Determine the (x, y) coordinate at the center of the cell enclosing the given text.  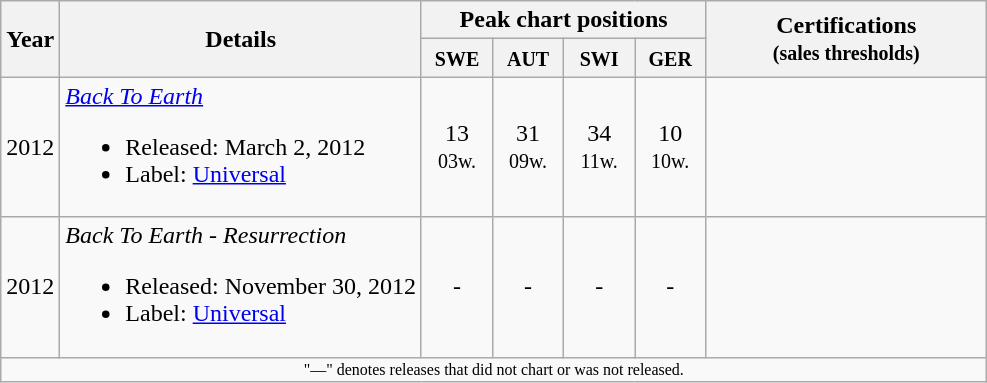
Peak chart positions (563, 20)
Details (241, 39)
Certifications(sales thresholds) (846, 39)
Back To Earth - ResurrectionReleased: November 30, 2012Label: Universal (241, 287)
Back To EarthReleased: March 2, 2012Label: Universal (241, 147)
10 10w. (670, 147)
13 03w. (456, 147)
SWE (456, 58)
31 09w. (528, 147)
Year (30, 39)
AUT (528, 58)
34 11w. (600, 147)
"—" denotes releases that did not chart or was not released. (494, 369)
SWI (600, 58)
GER (670, 58)
